Provide the [X, Y] coordinate of the cell's center where the given text is located.  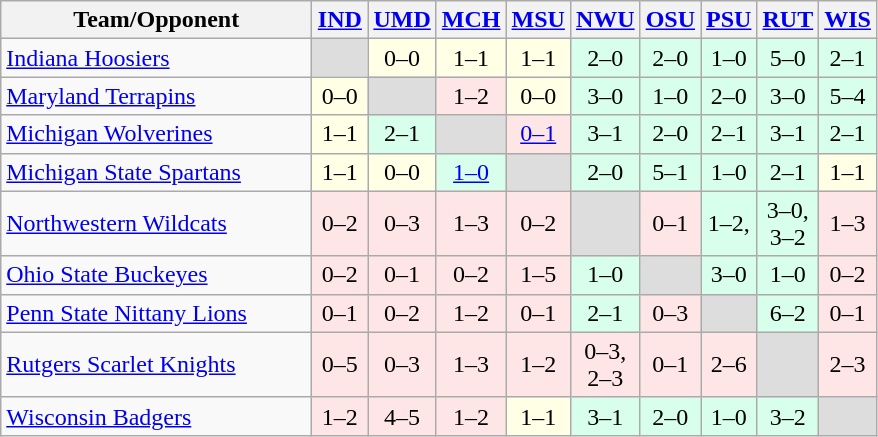
OSU [670, 20]
3–2 [788, 416]
Michigan State Spartans [156, 172]
Penn State Nittany Lions [156, 313]
3–0, 3–2 [788, 224]
Northwestern Wildcats [156, 224]
Team/Opponent [156, 20]
2–6 [729, 364]
5–1 [670, 172]
0–5 [340, 364]
Indiana Hoosiers [156, 58]
1–2, [729, 224]
1–5 [538, 275]
PSU [729, 20]
Maryland Terrapins [156, 96]
5–4 [848, 96]
Michigan Wolverines [156, 134]
5–0 [788, 58]
6–2 [788, 313]
RUT [788, 20]
IND [340, 20]
MSU [538, 20]
UMD [402, 20]
Ohio State Buckeyes [156, 275]
NWU [605, 20]
2–3 [848, 364]
4–5 [402, 416]
Wisconsin Badgers [156, 416]
WIS [848, 20]
MCH [471, 20]
0–3, 2–3 [605, 364]
Rutgers Scarlet Knights [156, 364]
